Extract the [X, Y] coordinate from the center of the cell holding the provided text.  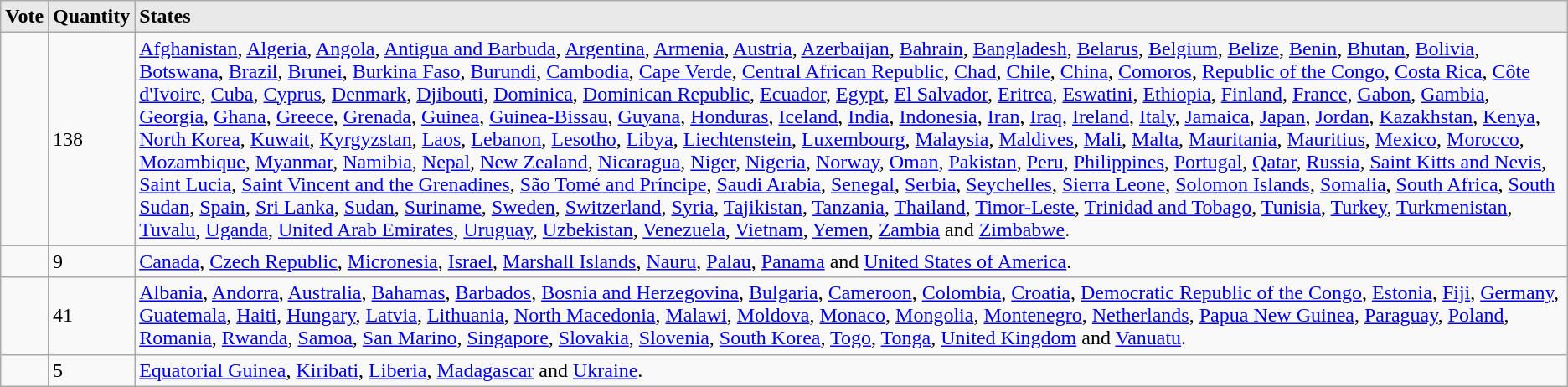
Equatorial Guinea, Kiribati, Liberia, Madagascar and Ukraine. [851, 370]
138 [92, 139]
Quantity [92, 17]
41 [92, 316]
9 [92, 261]
States [851, 17]
Vote [25, 17]
Canada, Czech Republic, Micronesia, Israel, Marshall Islands, Nauru, Palau, Panama and United States of America. [851, 261]
5 [92, 370]
